Determine the [X, Y] coordinate at the center of the cell enclosing the given text.  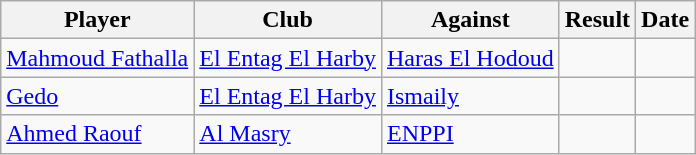
Against [470, 20]
ENPPI [470, 134]
Ismaily [470, 96]
Al Masry [288, 134]
Haras El Hodoud [470, 58]
Ahmed Raouf [98, 134]
Gedo [98, 96]
Club [288, 20]
Result [597, 20]
Player [98, 20]
Date [666, 20]
Mahmoud Fathalla [98, 58]
